Pinpoint the cell where the given text exists, returning its (X, Y) midpoint coordinate. 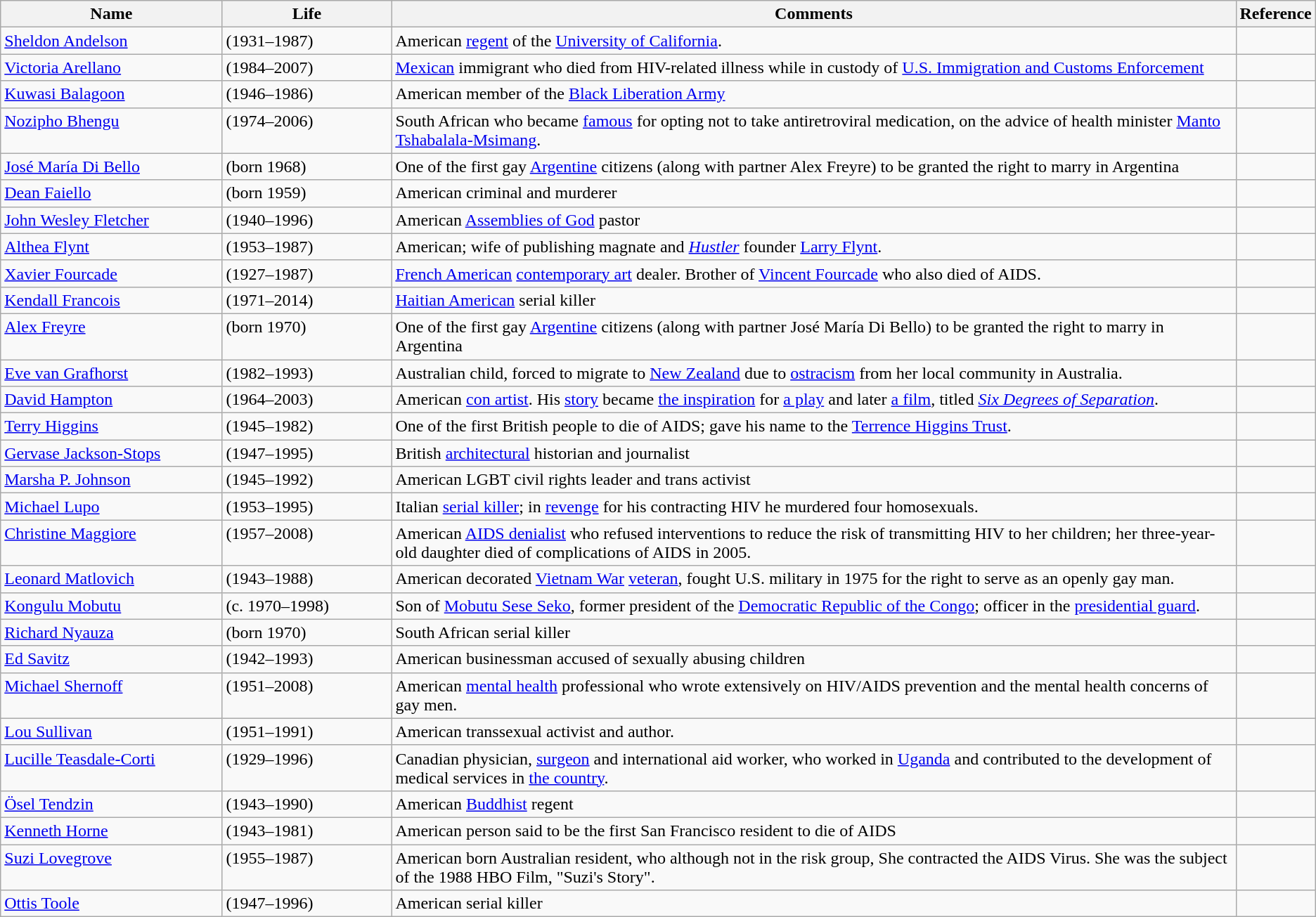
(1943–1990) (307, 804)
Marsha P. Johnson (111, 480)
Kuwasi Balagoon (111, 94)
Haitian American serial killer (814, 300)
(1982–1993) (307, 373)
Terry Higgins (111, 427)
(1951–1991) (307, 731)
Richard Nyauza (111, 632)
Reference (1275, 14)
(born 1959) (307, 193)
British architectural historian and journalist (814, 453)
American serial killer (814, 904)
American businessman accused of sexually abusing children (814, 659)
(1951–2008) (307, 696)
(1947–1995) (307, 453)
Nozipho Bhengu (111, 131)
American person said to be the first San Francisco resident to die of AIDS (814, 831)
(1964–2003) (307, 400)
Kenneth Horne (111, 831)
(1942–1993) (307, 659)
Ottis Toole (111, 904)
(c. 1970–1998) (307, 606)
(1940–1996) (307, 220)
Eve van Grafhorst (111, 373)
(1943–1988) (307, 579)
Kongulu Mobutu (111, 606)
David Hampton (111, 400)
Italian serial killer; in revenge for his contracting HIV he murdered four homosexuals. (814, 507)
American Buddhist regent (814, 804)
American transsexual activist and author. (814, 731)
(1945–1982) (307, 427)
Victoria Arellano (111, 67)
Kendall Francois (111, 300)
Lucille Teasdale-Corti (111, 767)
(born 1968) (307, 167)
(1957–2008) (307, 542)
American member of the Black Liberation Army (814, 94)
Althea Flynt (111, 247)
(1984–2007) (307, 67)
(1945–1992) (307, 480)
(1953–1995) (307, 507)
South African who became famous for opting not to take antiretroviral medication, on the advice of health minister Manto Tshabalala-Msimang. (814, 131)
Life (307, 14)
South African serial killer (814, 632)
(1947–1996) (307, 904)
José María Di Bello (111, 167)
(1931–1987) (307, 41)
Canadian physician, surgeon and international aid worker, who worked in Uganda and contributed to the development of medical services in the country. (814, 767)
Australian child, forced to migrate to New Zealand due to ostracism from her local community in Australia. (814, 373)
(1955–1987) (307, 867)
Lou Sullivan (111, 731)
(1927–1987) (307, 273)
American criminal and murderer (814, 193)
Sheldon Andelson (111, 41)
Ösel Tendzin (111, 804)
Ed Savitz (111, 659)
Dean Faiello (111, 193)
Xavier Fourcade (111, 273)
John Wesley Fletcher (111, 220)
American; wife of publishing magnate and Hustler founder Larry Flynt. (814, 247)
American mental health professional who wrote extensively on HIV/AIDS prevention and the mental health concerns of gay men. (814, 696)
Son of Mobutu Sese Seko, former president of the Democratic Republic of the Congo; officer in the presidential guard. (814, 606)
American decorated Vietnam War veteran, fought U.S. military in 1975 for the right to serve as an openly gay man. (814, 579)
(1929–1996) (307, 767)
Comments (814, 14)
(1943–1981) (307, 831)
(1971–2014) (307, 300)
French American contemporary art dealer. Brother of Vincent Fourcade who also died of AIDS. (814, 273)
(1946–1986) (307, 94)
American Assemblies of God pastor (814, 220)
Suzi Lovegrove (111, 867)
Alex Freyre (111, 336)
Mexican immigrant who died from HIV-related illness while in custody of U.S. Immigration and Customs Enforcement (814, 67)
One of the first gay Argentine citizens (along with partner Alex Freyre) to be granted the right to marry in Argentina (814, 167)
Gervase Jackson-Stops (111, 453)
American regent of the University of California. (814, 41)
(1974–2006) (307, 131)
(1953–1987) (307, 247)
American LGBT civil rights leader and trans activist (814, 480)
One of the first British people to die of AIDS; gave his name to the Terrence Higgins Trust. (814, 427)
Michael Lupo (111, 507)
Christine Maggiore (111, 542)
Michael Shernoff (111, 696)
American con artist. His story became the inspiration for a play and later a film, titled Six Degrees of Separation. (814, 400)
Leonard Matlovich (111, 579)
Name (111, 14)
One of the first gay Argentine citizens (along with partner José María Di Bello) to be granted the right to marry in Argentina (814, 336)
